Pinpoint the cell where the given text exists, returning its (X, Y) midpoint coordinate. 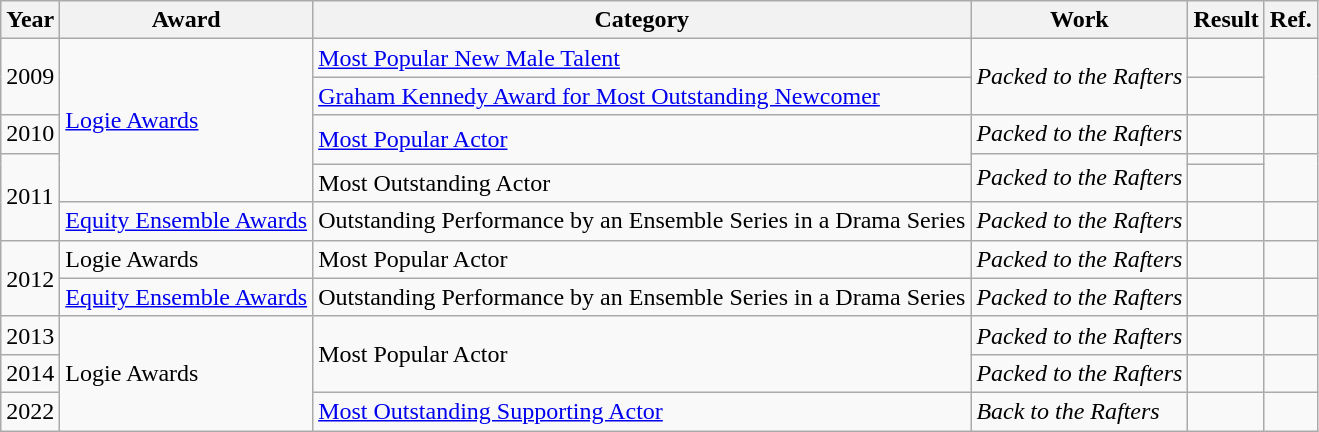
Ref. (1290, 20)
Graham Kennedy Award for Most Outstanding Newcomer (642, 96)
Most Outstanding Supporting Actor (642, 411)
Most Popular New Male Talent (642, 58)
2011 (30, 196)
Year (30, 20)
Result (1226, 20)
Back to the Rafters (1080, 411)
2022 (30, 411)
Award (186, 20)
Category (642, 20)
Most Outstanding Actor (642, 183)
2014 (30, 373)
2010 (30, 134)
2013 (30, 335)
2012 (30, 278)
2009 (30, 77)
Work (1080, 20)
